Return (X, Y) of the center of cell containing provided text 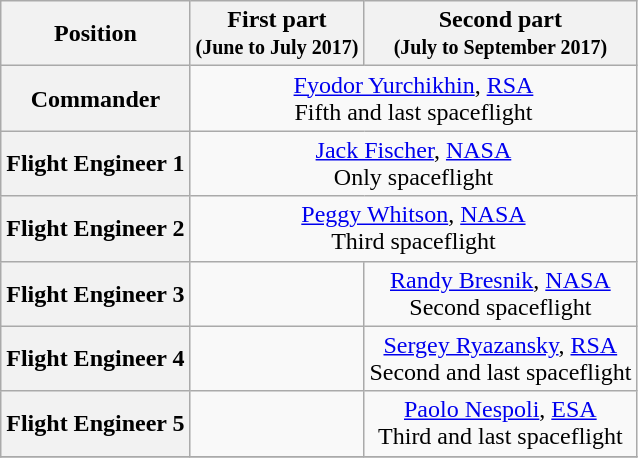
Sergey Ryazansky, RSASecond and last spaceflight (500, 358)
Peggy Whitson, NASAThird spaceflight (414, 228)
Flight Engineer 2 (96, 228)
First part(June to July 2017) (277, 34)
Paolo Nespoli, ESAThird and last spaceflight (500, 424)
Flight Engineer 4 (96, 358)
Flight Engineer 5 (96, 424)
Jack Fischer, NASAOnly spaceflight (414, 164)
Position (96, 34)
Fyodor Yurchikhin, RSAFifth and last spaceflight (414, 98)
Commander (96, 98)
Randy Bresnik, NASASecond spaceflight (500, 294)
Flight Engineer 1 (96, 164)
Second part(July to September 2017) (500, 34)
Flight Engineer 3 (96, 294)
